From the cell containing the given text, extract its center point as [X, Y] coordinate. 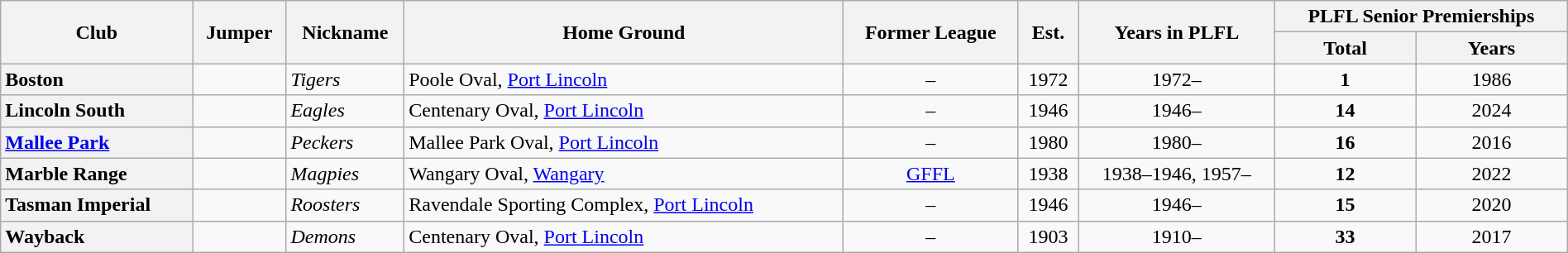
15 [1345, 205]
Home Ground [624, 32]
Tasman Imperial [97, 205]
Wayback [97, 236]
Poole Oval, Port Lincoln [624, 79]
PLFL Senior Premierships [1421, 17]
Nickname [346, 32]
Total [1345, 48]
Marble Range [97, 174]
Wangary Oval, Wangary [624, 174]
16 [1345, 142]
Magpies [346, 174]
1903 [1049, 236]
14 [1345, 111]
Boston [97, 79]
Club [97, 32]
12 [1345, 174]
2016 [1492, 142]
1980– [1176, 142]
Years in PLFL [1176, 32]
Eagles [346, 111]
2024 [1492, 111]
1972 [1049, 79]
Ravendale Sporting Complex, Port Lincoln [624, 205]
GFFL [931, 174]
Demons [346, 236]
Jumper [240, 32]
1 [1345, 79]
1986 [1492, 79]
Mallee Park Oval, Port Lincoln [624, 142]
1938–1946, 1957– [1176, 174]
2017 [1492, 236]
Mallee Park [97, 142]
Former League [931, 32]
1980 [1049, 142]
Roosters [346, 205]
Years [1492, 48]
1938 [1049, 174]
Peckers [346, 142]
Lincoln South [97, 111]
Tigers [346, 79]
33 [1345, 236]
2022 [1492, 174]
Est. [1049, 32]
2020 [1492, 205]
1972– [1176, 79]
1910– [1176, 236]
